Find where the given text appears and provide that cell's center as [X, Y] coordinate. 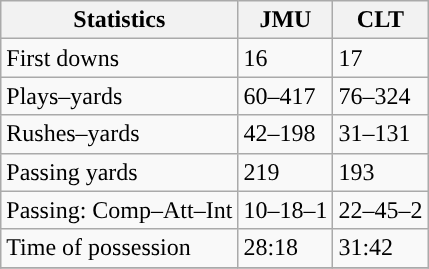
Passing yards [120, 172]
JMU [286, 20]
193 [380, 172]
28:18 [286, 248]
76–324 [380, 96]
Statistics [120, 20]
219 [286, 172]
Rushes–yards [120, 134]
Plays–yards [120, 96]
CLT [380, 20]
42–198 [286, 134]
22–45–2 [380, 210]
First downs [120, 58]
31:42 [380, 248]
60–417 [286, 96]
Passing: Comp–Att–Int [120, 210]
31–131 [380, 134]
16 [286, 58]
10–18–1 [286, 210]
17 [380, 58]
Time of possession [120, 248]
